Scan for the cell matching the given text and deliver its [X, Y] coordinate at center. 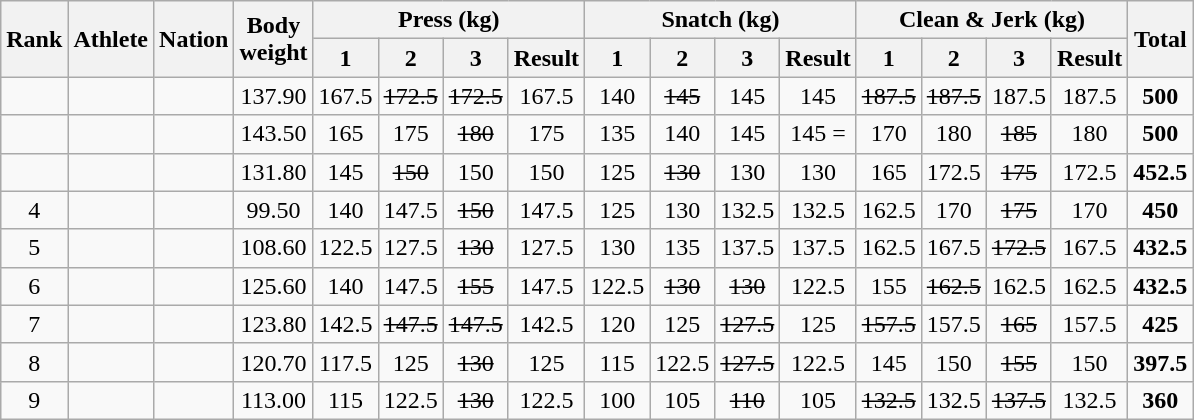
9 [34, 400]
99.50 [274, 210]
108.60 [274, 248]
Nation [194, 39]
425 [1160, 324]
Press (kg) [449, 20]
131.80 [274, 172]
145 = [818, 134]
360 [1160, 400]
123.80 [274, 324]
Athlete [111, 39]
143.50 [274, 134]
5 [34, 248]
120 [618, 324]
113.00 [274, 400]
450 [1160, 210]
452.5 [1160, 172]
125.60 [274, 286]
7 [34, 324]
Total [1160, 39]
397.5 [1160, 362]
Clean & Jerk (kg) [992, 20]
117.5 [346, 362]
110 [748, 400]
Rank [34, 39]
137.90 [274, 96]
4 [34, 210]
8 [34, 362]
Bodyweight [274, 39]
120.70 [274, 362]
100 [618, 400]
Snatch (kg) [721, 20]
6 [34, 286]
185 [1018, 134]
